Search for the cell housing the specified text and yield its [X, Y] center coordinate. 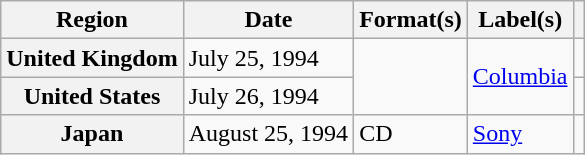
Sony [520, 134]
Label(s) [520, 20]
CD [411, 134]
United Kingdom [92, 58]
Columbia [520, 77]
August 25, 1994 [268, 134]
Japan [92, 134]
Date [268, 20]
July 25, 1994 [268, 58]
Format(s) [411, 20]
United States [92, 96]
Region [92, 20]
July 26, 1994 [268, 96]
